For the text-containing cell, return its midpoint in [X, Y] coordinate format. 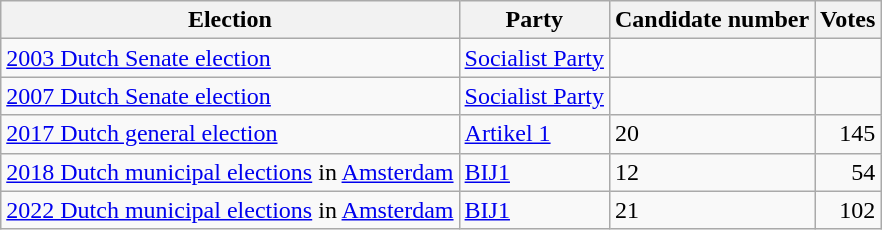
12 [712, 172]
Candidate number [712, 20]
145 [848, 134]
Party [534, 20]
2017 Dutch general election [230, 134]
Artikel 1 [534, 134]
102 [848, 210]
21 [712, 210]
20 [712, 134]
Votes [848, 20]
2018 Dutch municipal elections in Amsterdam [230, 172]
Election [230, 20]
2022 Dutch municipal elections in Amsterdam [230, 210]
2007 Dutch Senate election [230, 96]
2003 Dutch Senate election [230, 58]
54 [848, 172]
